Output the (x, y) coordinate of the center of the cell containing the given text.  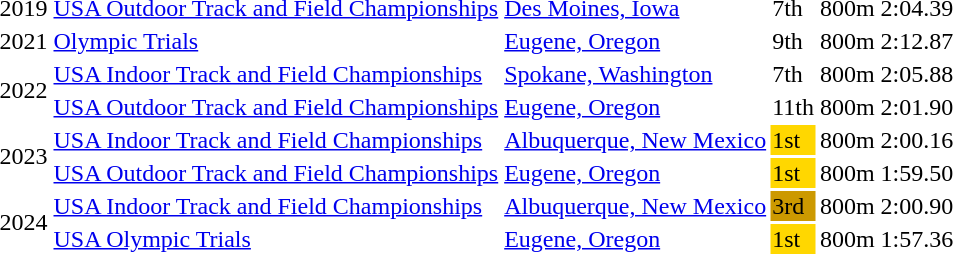
7th (794, 74)
USA Olympic Trials (276, 239)
Olympic Trials (276, 41)
3rd (794, 206)
Spokane, Washington (636, 74)
11th (794, 107)
9th (794, 41)
